Scan for the cell matching the given text and deliver its [X, Y] coordinate at center. 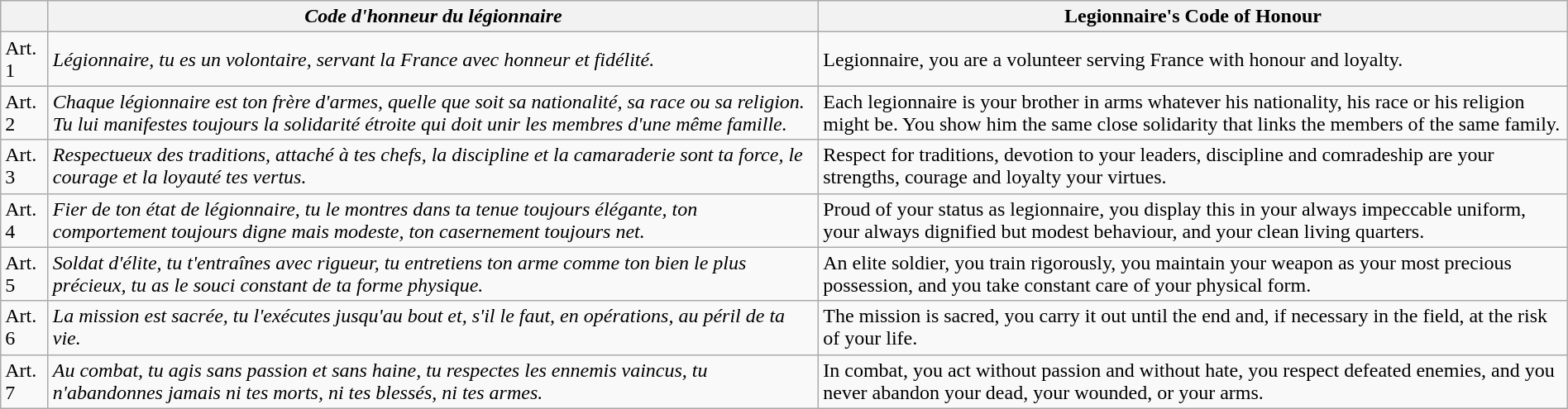
Légionnaire, tu es un volontaire, servant la France avec honneur et fidélité. [433, 59]
An elite soldier, you train rigorously, you maintain your weapon as your most precious possession, and you take constant care of your physical form. [1193, 274]
Code d'honneur du légionnaire [433, 17]
Art. 6 [25, 327]
Art. 4 [25, 220]
Art. 5 [25, 274]
Art. 3 [25, 167]
La mission est sacrée, tu l'exécutes jusqu'au bout et, s'il le faut, en opérations, au péril de ta vie. [433, 327]
Soldat d'élite, tu t'entraînes avec rigueur, tu entretiens ton arme comme ton bien le plus précieux, tu as le souci constant de ta forme physique. [433, 274]
Legionnaire, you are a volunteer serving France with honour and loyalty. [1193, 59]
Au combat, tu agis sans passion et sans haine, tu respectes les ennemis vaincus, tu n'abandonnes jamais ni tes morts, ni tes blessés, ni tes armes. [433, 382]
Art. 1 [25, 59]
Legionnaire's Code of Honour [1193, 17]
Art. 2 [25, 112]
Art. 7 [25, 382]
Respectueux des traditions, attaché à tes chefs, la discipline et la camaraderie sont ta force, le courage et la loyauté tes vertus. [433, 167]
Respect for traditions, devotion to your leaders, discipline and comradeship are your strengths, courage and loyalty your virtues. [1193, 167]
The mission is sacred, you carry it out until the end and, if necessary in the field, at the risk of your life. [1193, 327]
In combat, you act without passion and without hate, you respect defeated enemies, and you never abandon your dead, your wounded, or your arms. [1193, 382]
